For the text-containing cell, return its midpoint in [X, Y] coordinate format. 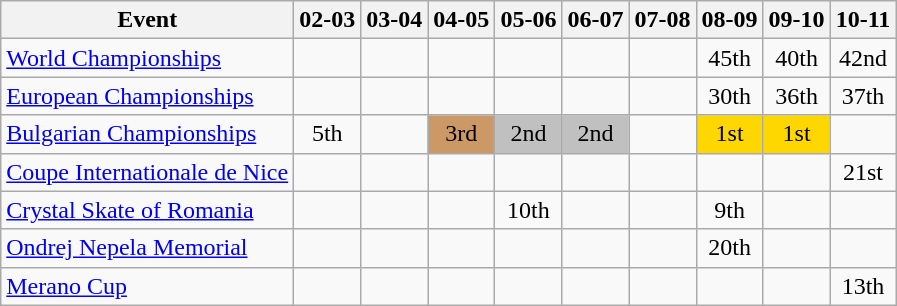
09-10 [796, 20]
08-09 [730, 20]
Crystal Skate of Romania [148, 210]
05-06 [528, 20]
Merano Cup [148, 286]
10-11 [863, 20]
9th [730, 210]
04-05 [462, 20]
03-04 [394, 20]
40th [796, 58]
Ondrej Nepela Memorial [148, 248]
06-07 [596, 20]
07-08 [662, 20]
02-03 [328, 20]
20th [730, 248]
3rd [462, 134]
Event [148, 20]
10th [528, 210]
World Championships [148, 58]
36th [796, 96]
Bulgarian Championships [148, 134]
30th [730, 96]
5th [328, 134]
45th [730, 58]
21st [863, 172]
European Championships [148, 96]
42nd [863, 58]
Coupe Internationale de Nice [148, 172]
37th [863, 96]
13th [863, 286]
